Detect which cell encompasses the target text, then output its [X, Y] center coordinate. 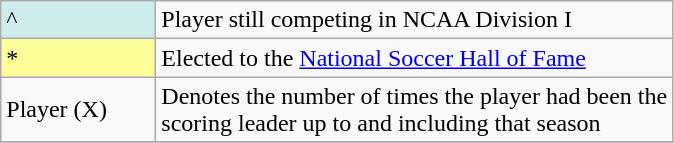
Denotes the number of times the player had been thescoring leader up to and including that season [414, 110]
Elected to the National Soccer Hall of Fame [414, 58]
* [78, 58]
Player still competing in NCAA Division I [414, 20]
Player (X) [78, 110]
^ [78, 20]
